Provide the [X, Y] coordinate of the cell's center where the given text is located.  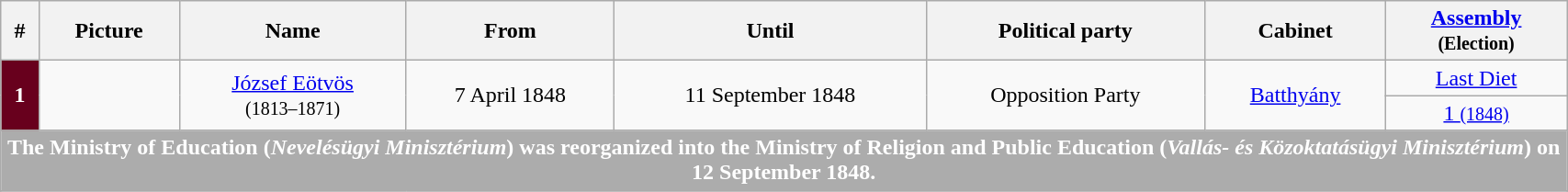
Assembly(Election) [1477, 31]
Political party [1066, 31]
7 April 1848 [511, 96]
Batthyány [1295, 96]
Opposition Party [1066, 96]
Cabinet [1295, 31]
Until [770, 31]
Picture [108, 31]
1 [20, 96]
# [20, 31]
József Eötvös(1813–1871) [292, 96]
1 (1848) [1477, 113]
From [511, 31]
Name [292, 31]
Last Diet [1477, 78]
11 September 1848 [770, 96]
